Detect which cell encompasses the target text, then output its [X, Y] center coordinate. 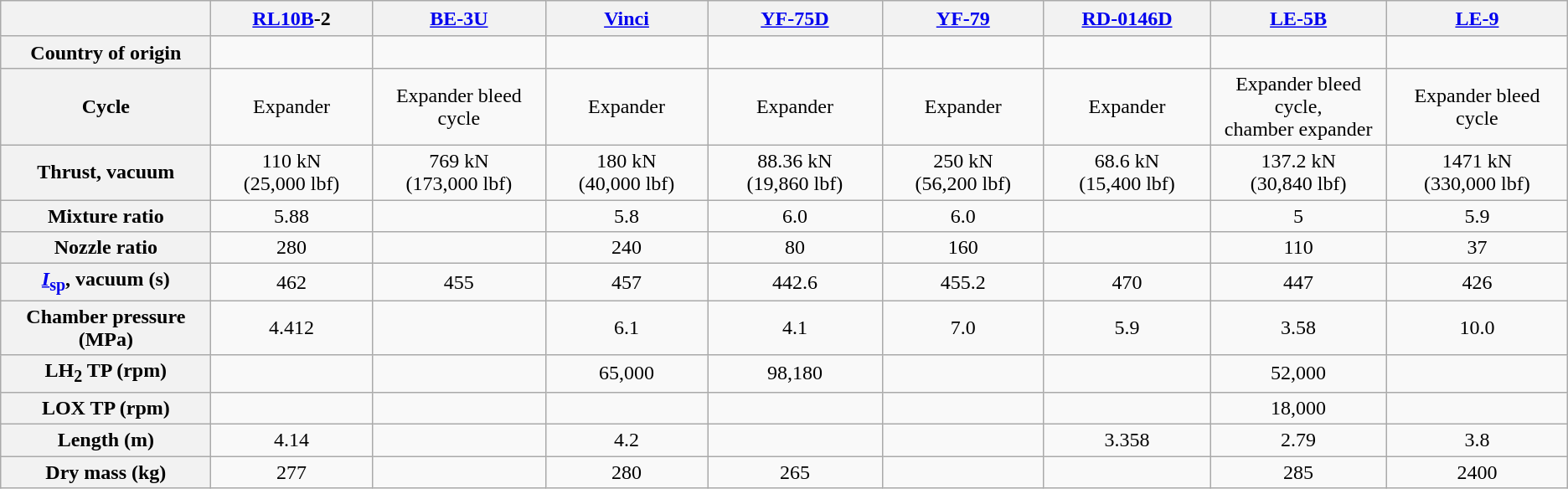
18,000 [1298, 408]
5.8 [627, 215]
4.1 [796, 328]
457 [627, 282]
Dry mass (kg) [106, 471]
4.14 [291, 440]
447 [1298, 282]
1471 kN (330,000 lbf) [1478, 172]
455 [459, 282]
65,000 [627, 373]
68.6 kN (15,400 lbf) [1127, 172]
LH2 TP (rpm) [106, 373]
Chamber pressure (MPa) [106, 328]
2.79 [1298, 440]
455.2 [963, 282]
Nozzle ratio [106, 248]
4.2 [627, 440]
Thrust, vacuum [106, 172]
LE-9 [1478, 18]
88.36 kN (19,860 lbf) [796, 172]
LE-5B [1298, 18]
442.6 [796, 282]
265 [796, 471]
Length (m) [106, 440]
240 [627, 248]
RL10B-2 [291, 18]
Vinci [627, 18]
YF-79 [963, 18]
3.58 [1298, 328]
110 kN (25,000 lbf) [291, 172]
160 [963, 248]
180 kN (40,000 lbf) [627, 172]
470 [1127, 282]
462 [291, 282]
3.358 [1127, 440]
4.412 [291, 328]
2400 [1478, 471]
5.88 [291, 215]
37 [1478, 248]
7.0 [963, 328]
BE-3U [459, 18]
769 kN (173,000 lbf) [459, 172]
Expander bleed cycle, chamber expander [1298, 106]
98,180 [796, 373]
250 kN (56,200 lbf) [963, 172]
Cycle [106, 106]
YF-75D [796, 18]
277 [291, 471]
285 [1298, 471]
RD-0146D [1127, 18]
Isp, vacuum (s) [106, 282]
80 [796, 248]
137.2 kN (30,840 lbf) [1298, 172]
10.0 [1478, 328]
Country of origin [106, 52]
52,000 [1298, 373]
3.8 [1478, 440]
110 [1298, 248]
LOX TP (rpm) [106, 408]
Mixture ratio [106, 215]
6.1 [627, 328]
5 [1298, 215]
426 [1478, 282]
